Output the [X, Y] coordinate of the center of the cell containing the given text.  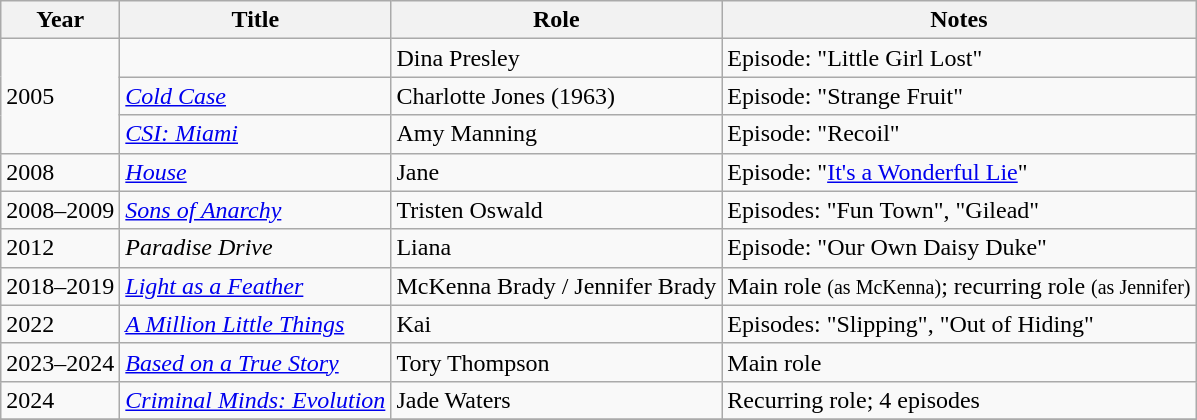
2005 [60, 96]
Episodes: "Slipping", "Out of Hiding" [959, 324]
2008 [60, 172]
Kai [556, 324]
Tory Thompson [556, 362]
Amy Manning [556, 134]
Criminal Minds: Evolution [256, 400]
2012 [60, 248]
Based on a True Story [256, 362]
Main role [959, 362]
Dina Presley [556, 58]
Episode: "Little Girl Lost" [959, 58]
House [256, 172]
Episode: "Our Own Daisy Duke" [959, 248]
Jane [556, 172]
Episodes: "Fun Town", "Gilead" [959, 210]
2018–2019 [60, 286]
CSI: Miami [256, 134]
Light as a Feather [256, 286]
Cold Case [256, 96]
Role [556, 20]
Tristen Oswald [556, 210]
Notes [959, 20]
McKenna Brady / Jennifer Brady [556, 286]
Episode: "Strange Fruit" [959, 96]
Paradise Drive [256, 248]
Charlotte Jones (1963) [556, 96]
Episode: "Recoil" [959, 134]
Title [256, 20]
2008–2009 [60, 210]
Recurring role; 4 episodes [959, 400]
Episode: "It's a Wonderful Lie" [959, 172]
Sons of Anarchy [256, 210]
2024 [60, 400]
Jade Waters [556, 400]
Year [60, 20]
A Million Little Things [256, 324]
Liana [556, 248]
2023–2024 [60, 362]
2022 [60, 324]
Main role (as McKenna); recurring role (as Jennifer) [959, 286]
